Detect which cell encompasses the target text, then output its (x, y) center coordinate. 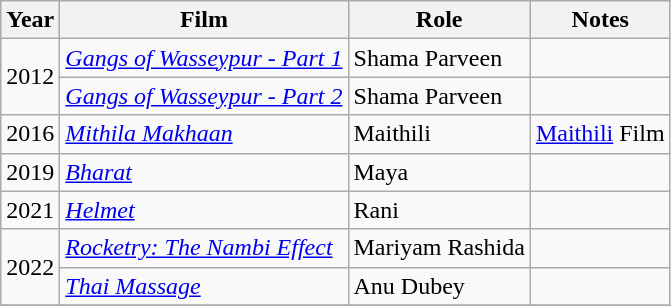
Gangs of Wasseypur - Part 2 (204, 96)
Role (439, 20)
Film (204, 20)
Gangs of Wasseypur - Part 1 (204, 58)
Mithila Makhaan (204, 134)
Maithili (439, 134)
Rocketry: The Nambi Effect (204, 248)
2022 (30, 267)
2021 (30, 210)
Notes (600, 20)
Maithili Film (600, 134)
Rani (439, 210)
Bharat (204, 172)
Year (30, 20)
2012 (30, 77)
Anu Dubey (439, 286)
Maya (439, 172)
Mariyam Rashida (439, 248)
Thai Massage (204, 286)
Helmet (204, 210)
2019 (30, 172)
2016 (30, 134)
